Find where the given text appears and provide that cell's center as [X, Y] coordinate. 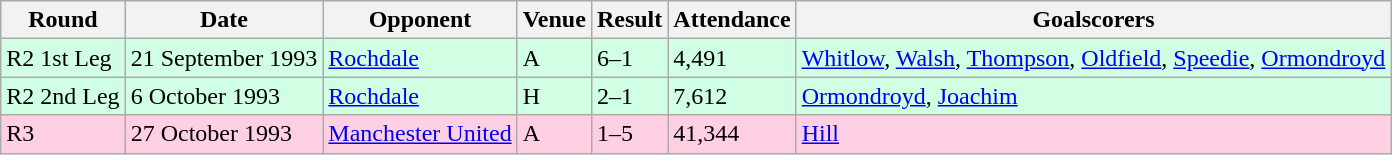
Round [63, 20]
6–1 [629, 58]
1–5 [629, 134]
Venue [554, 20]
Goalscorers [1094, 20]
Result [629, 20]
Ormondroyd, Joachim [1094, 96]
2–1 [629, 96]
41,344 [732, 134]
R2 1st Leg [63, 58]
Attendance [732, 20]
Manchester United [420, 134]
Opponent [420, 20]
6 October 1993 [224, 96]
7,612 [732, 96]
4,491 [732, 58]
R3 [63, 134]
R2 2nd Leg [63, 96]
Date [224, 20]
21 September 1993 [224, 58]
Hill [1094, 134]
Whitlow, Walsh, Thompson, Oldfield, Speedie, Ormondroyd [1094, 58]
27 October 1993 [224, 134]
H [554, 96]
